Determine the [X, Y] coordinate at the center of the cell enclosing the given text.  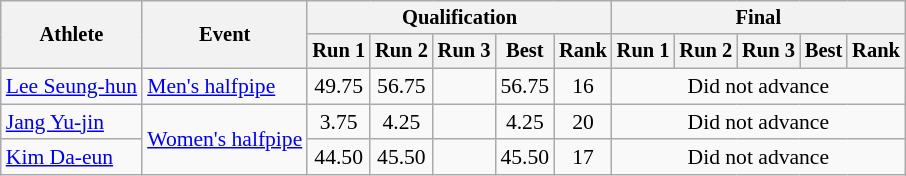
20 [583, 122]
Women's halfpipe [224, 140]
Qualification [459, 18]
16 [583, 87]
Kim Da-eun [72, 158]
3.75 [338, 122]
Event [224, 34]
44.50 [338, 158]
Lee Seung-hun [72, 87]
49.75 [338, 87]
Men's halfpipe [224, 87]
Jang Yu-jin [72, 122]
Athlete [72, 34]
Final [758, 18]
17 [583, 158]
